Detect which cell encompasses the target text, then output its (x, y) center coordinate. 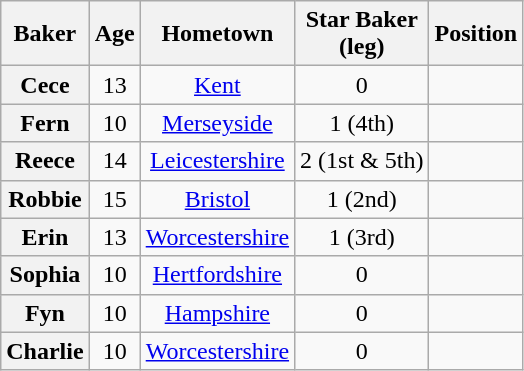
Fyn (45, 313)
Fern (45, 123)
15 (114, 199)
Merseyside (217, 123)
Leicestershire (217, 161)
Hometown (217, 34)
Hampshire (217, 313)
1 (3rd) (362, 237)
1 (4th) (362, 123)
Position (476, 34)
Erin (45, 237)
Kent (217, 85)
Cece (45, 85)
Hertfordshire (217, 275)
Star Baker(leg) (362, 34)
Baker (45, 34)
Charlie (45, 351)
1 (2nd) (362, 199)
Sophia (45, 275)
2 (1st & 5th) (362, 161)
Reece (45, 161)
Robbie (45, 199)
Bristol (217, 199)
14 (114, 161)
Age (114, 34)
